Scan for the cell matching the given text and deliver its [X, Y] coordinate at center. 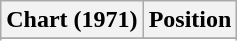
Chart (1971) [72, 20]
Position [190, 20]
